Capture the cell that displays the provided text and extract its [X, Y] central coordinate. 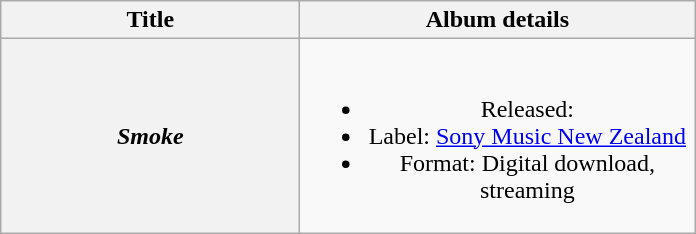
Album details [498, 20]
Released: Label: Sony Music New ZealandFormat: Digital download, streaming [498, 136]
Title [150, 20]
Smoke [150, 136]
